Pinpoint the cell where the given text exists, returning its [x, y] midpoint coordinate. 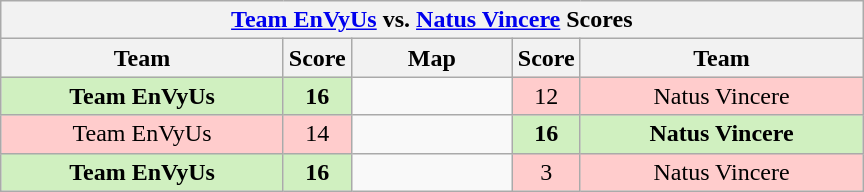
Team EnVyUs vs. Natus Vincere Scores [432, 20]
Map [432, 58]
14 [317, 134]
3 [546, 172]
12 [546, 96]
